Capture the cell that displays the provided text and extract its [x, y] central coordinate. 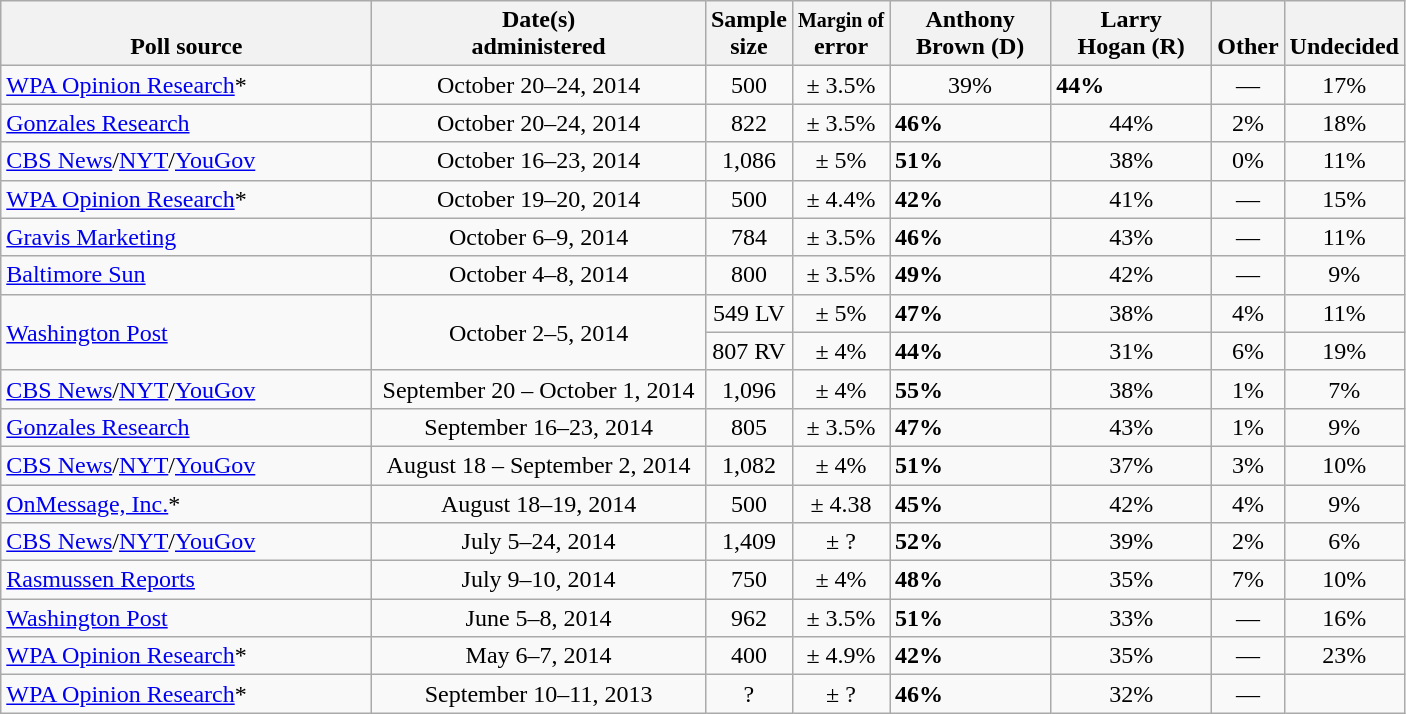
September 16–23, 2014 [539, 427]
August 18 – September 2, 2014 [539, 465]
OnMessage, Inc.* [186, 503]
16% [1344, 618]
June 5–8, 2014 [539, 618]
Other [1248, 34]
962 [748, 618]
1,086 [748, 161]
0% [1248, 161]
July 9–10, 2014 [539, 580]
1,096 [748, 389]
± 4.9% [840, 656]
Undecided [1344, 34]
October 6–9, 2014 [539, 237]
August 18–19, 2014 [539, 503]
32% [1132, 694]
48% [970, 580]
19% [1344, 351]
1,409 [748, 542]
800 [748, 275]
784 [748, 237]
September 10–11, 2013 [539, 694]
Date(s)administered [539, 34]
49% [970, 275]
17% [1344, 85]
September 20 – October 1, 2014 [539, 389]
23% [1344, 656]
AnthonyBrown (D) [970, 34]
15% [1344, 199]
Poll source [186, 34]
Rasmussen Reports [186, 580]
Gravis Marketing [186, 237]
Margin oferror [840, 34]
± 4.4% [840, 199]
October 19–20, 2014 [539, 199]
Samplesize [748, 34]
549 LV [748, 313]
May 6–7, 2014 [539, 656]
July 5–24, 2014 [539, 542]
37% [1132, 465]
18% [1344, 123]
55% [970, 389]
33% [1132, 618]
3% [1248, 465]
805 [748, 427]
± 4.38 [840, 503]
October 4–8, 2014 [539, 275]
31% [1132, 351]
822 [748, 123]
52% [970, 542]
? [748, 694]
41% [1132, 199]
750 [748, 580]
807 RV [748, 351]
October 2–5, 2014 [539, 332]
October 16–23, 2014 [539, 161]
45% [970, 503]
400 [748, 656]
LarryHogan (R) [1132, 34]
Baltimore Sun [186, 275]
1,082 [748, 465]
